Search for the cell housing the specified text and yield its [x, y] center coordinate. 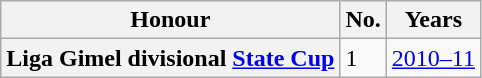
1 [363, 58]
2010–11 [433, 58]
Years [433, 20]
Honour [170, 20]
Liga Gimel divisional State Cup [170, 58]
No. [363, 20]
